Output the [X, Y] coordinate of the center of the cell containing the given text.  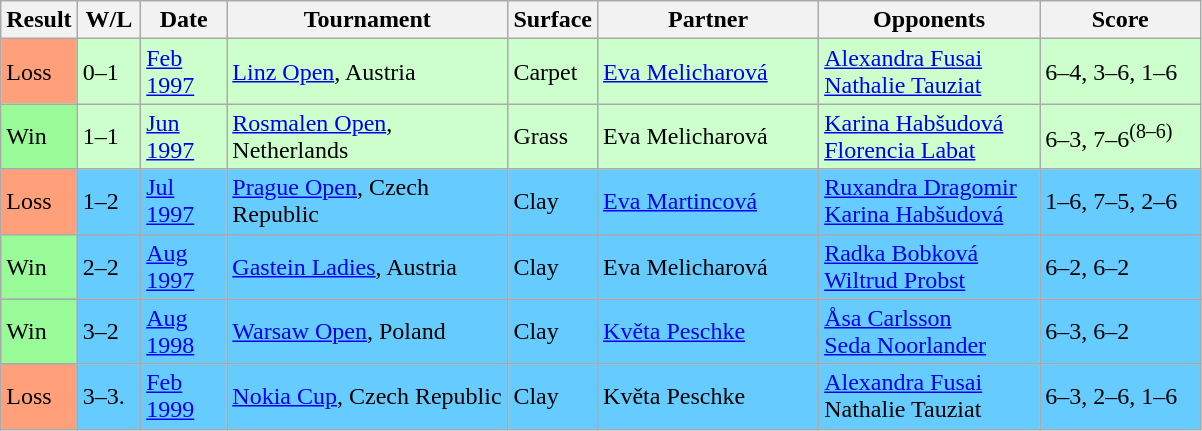
6–4, 3–6, 1–6 [1120, 72]
Aug 1997 [184, 266]
W/L [109, 20]
Grass [553, 136]
Karina Habšudová Florencia Labat [930, 136]
2–2 [109, 266]
3–3. [109, 396]
0–1 [109, 72]
Result [39, 20]
6–3, 7–6(8–6) [1120, 136]
6–3, 2–6, 1–6 [1120, 396]
Nokia Cup, Czech Republic [368, 396]
Warsaw Open, Poland [368, 332]
Eva Martincová [708, 202]
Gastein Ladies, Austria [368, 266]
Jul 1997 [184, 202]
Surface [553, 20]
Partner [708, 20]
Jun 1997 [184, 136]
Carpet [553, 72]
Date [184, 20]
Aug 1998 [184, 332]
Ruxandra Dragomir Karina Habšudová [930, 202]
Feb 1999 [184, 396]
Linz Open, Austria [368, 72]
Rosmalen Open, Netherlands [368, 136]
1–6, 7–5, 2–6 [1120, 202]
Opponents [930, 20]
Feb 1997 [184, 72]
3–2 [109, 332]
Tournament [368, 20]
Åsa Carlsson Seda Noorlander [930, 332]
6–3, 6–2 [1120, 332]
Prague Open, Czech Republic [368, 202]
Radka Bobková Wiltrud Probst [930, 266]
6–2, 6–2 [1120, 266]
1–1 [109, 136]
1–2 [109, 202]
Score [1120, 20]
